Capture the cell that displays the provided text and extract its (x, y) central coordinate. 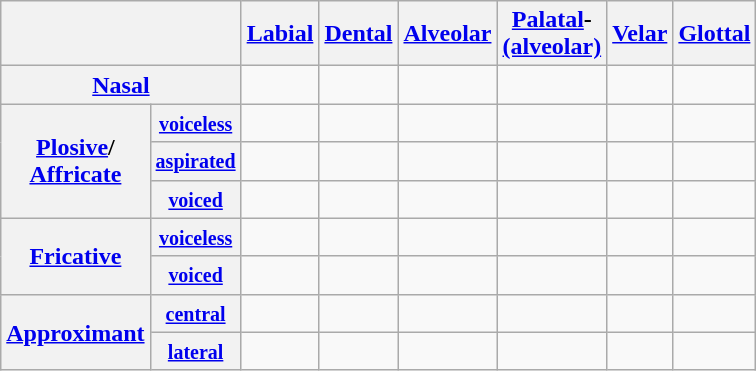
Approximant (76, 332)
Nasal (121, 85)
lateral (196, 351)
Labial (280, 34)
central (196, 313)
Alveolar (448, 34)
Fricative (76, 256)
Glottal (714, 34)
aspirated (196, 161)
Dental (358, 34)
Velar (640, 34)
Palatal-(alveolar) (552, 34)
Plosive/Affricate (76, 161)
